Find where the given text appears and provide that cell's center as (x, y) coordinate. 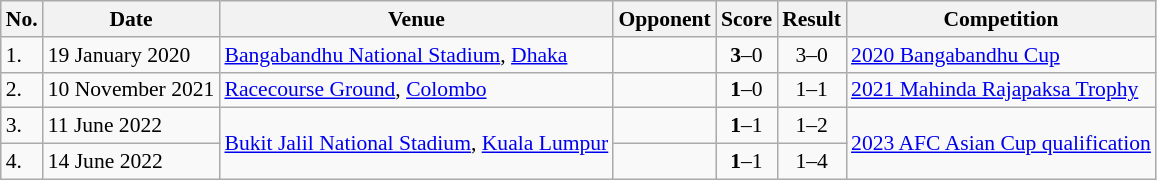
1–4 (812, 162)
Date (132, 19)
Opponent (664, 19)
2. (22, 90)
19 January 2020 (132, 55)
Score (746, 19)
1. (22, 55)
2023 AFC Asian Cup qualification (1001, 144)
Bangabandhu National Stadium, Dhaka (416, 55)
1–2 (812, 126)
3. (22, 126)
No. (22, 19)
Racecourse Ground, Colombo (416, 90)
Result (812, 19)
1–0 (746, 90)
2021 Mahinda Rajapaksa Trophy (1001, 90)
10 November 2021 (132, 90)
Bukit Jalil National Stadium, Kuala Lumpur (416, 144)
4. (22, 162)
14 June 2022 (132, 162)
11 June 2022 (132, 126)
Venue (416, 19)
2020 Bangabandhu Cup (1001, 55)
Competition (1001, 19)
